Identify which cell holds the provided text, then report its [x, y] central coordinate. 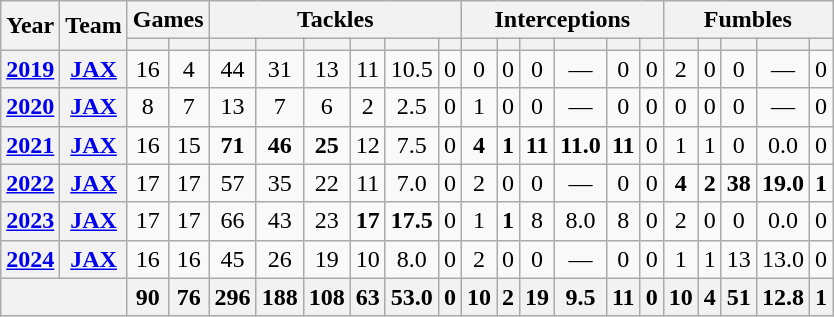
15 [188, 145]
57 [232, 183]
26 [280, 259]
22 [326, 183]
2021 [30, 145]
43 [280, 221]
44 [232, 69]
13.0 [782, 259]
10.5 [412, 69]
76 [188, 297]
38 [738, 183]
Team [94, 26]
2.5 [412, 107]
7.5 [412, 145]
296 [232, 297]
23 [326, 221]
Games [168, 20]
2022 [30, 183]
7.0 [412, 183]
2023 [30, 221]
Interceptions [562, 20]
Fumbles [748, 20]
63 [368, 297]
19.0 [782, 183]
51 [738, 297]
9.5 [581, 297]
2020 [30, 107]
71 [232, 145]
90 [148, 297]
46 [280, 145]
25 [326, 145]
35 [280, 183]
11.0 [581, 145]
53.0 [412, 297]
45 [232, 259]
188 [280, 297]
Year [30, 26]
2019 [30, 69]
108 [326, 297]
6 [326, 107]
Tackles [335, 20]
12.8 [782, 297]
17.5 [412, 221]
2024 [30, 259]
66 [232, 221]
31 [280, 69]
12 [368, 145]
